For the text-containing cell, return its midpoint in (x, y) coordinate format. 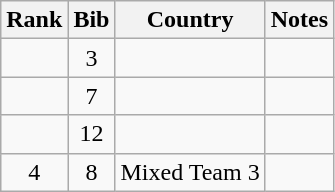
7 (92, 96)
Notes (299, 20)
Country (190, 20)
8 (92, 172)
Mixed Team 3 (190, 172)
12 (92, 134)
Bib (92, 20)
Rank (34, 20)
4 (34, 172)
3 (92, 58)
